Determine the [x, y] coordinate at the center of the cell enclosing the given text.  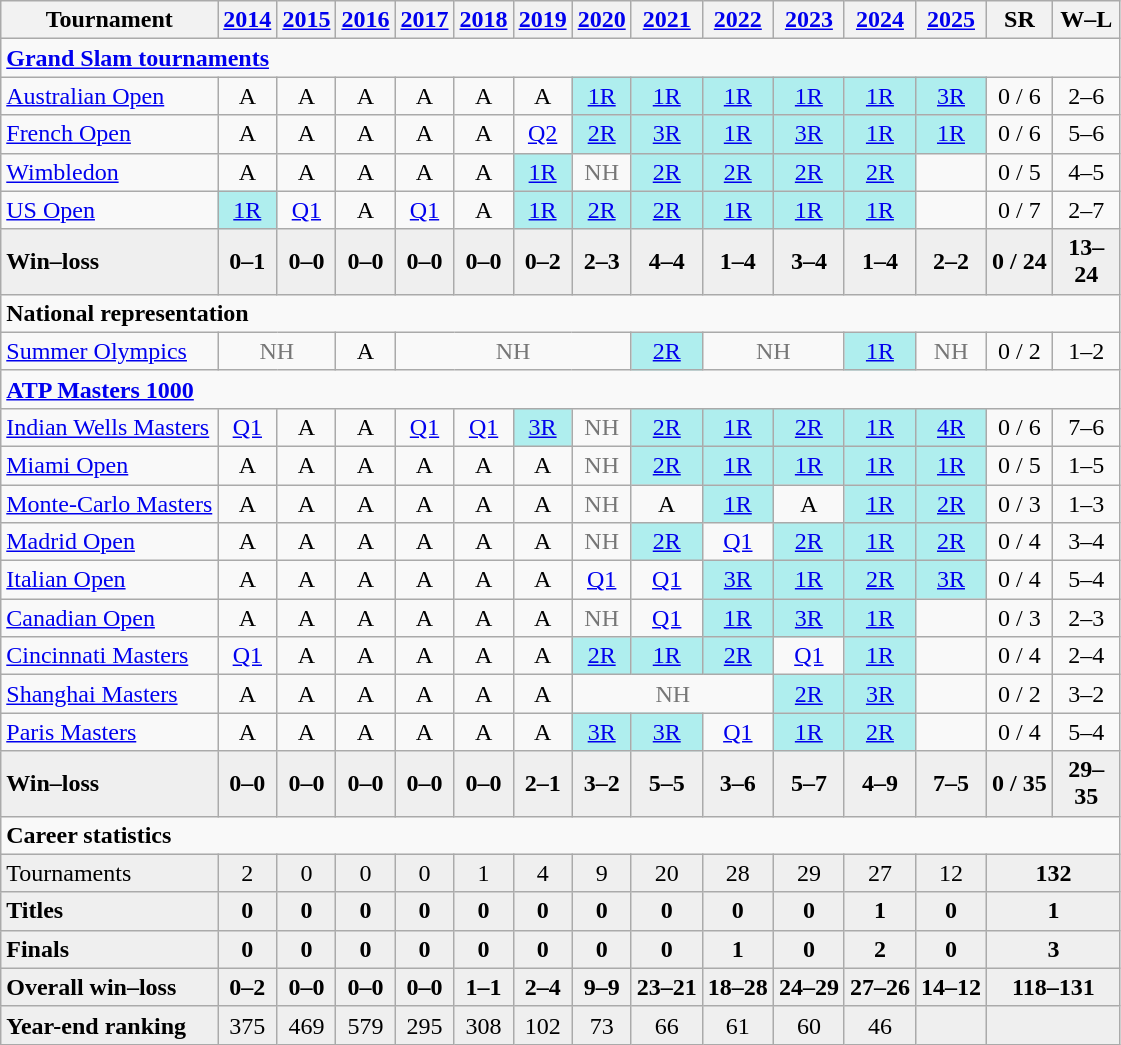
Shanghai Masters [110, 694]
2022 [738, 20]
118–131 [1054, 987]
7–5 [950, 784]
Year-end ranking [110, 1025]
W–L [1086, 20]
Titles [110, 911]
14–12 [950, 987]
12 [950, 873]
Madrid Open [110, 542]
1–3 [1086, 503]
Miami Open [110, 465]
Tournaments [110, 873]
2017 [424, 20]
Italian Open [110, 580]
0 / 24 [1020, 262]
20 [666, 873]
61 [738, 1025]
4–4 [666, 262]
13–24 [1086, 262]
2–2 [950, 262]
Overall win–loss [110, 987]
Cincinnati Masters [110, 656]
3 [1054, 949]
Career statistics [561, 835]
Summer Olympics [110, 351]
2021 [666, 20]
National representation [561, 313]
132 [1054, 873]
1–2 [1086, 351]
295 [424, 1025]
4–9 [880, 784]
3–6 [738, 784]
5–7 [808, 784]
2–1 [542, 784]
Tournament [110, 20]
0 / 7 [1020, 210]
4 [542, 873]
2015 [306, 20]
2024 [880, 20]
1–1 [484, 987]
2018 [484, 20]
73 [602, 1025]
4R [950, 427]
27 [880, 873]
23–21 [666, 987]
27–26 [880, 987]
18–28 [738, 987]
4–5 [1086, 172]
9–9 [602, 987]
66 [666, 1025]
Monte-Carlo Masters [110, 503]
102 [542, 1025]
5–6 [1086, 134]
308 [484, 1025]
29–35 [1086, 784]
2025 [950, 20]
60 [808, 1025]
Canadian Open [110, 618]
5–5 [666, 784]
2014 [248, 20]
2020 [602, 20]
579 [366, 1025]
1–5 [1086, 465]
Grand Slam tournaments [561, 58]
0 / 35 [1020, 784]
US Open [110, 210]
Q2 [542, 134]
2019 [542, 20]
0–1 [248, 262]
2–6 [1086, 96]
Paris Masters [110, 732]
9 [602, 873]
Wimbledon [110, 172]
24–29 [808, 987]
Australian Open [110, 96]
375 [248, 1025]
28 [738, 873]
469 [306, 1025]
Indian Wells Masters [110, 427]
46 [880, 1025]
2–7 [1086, 210]
Finals [110, 949]
2023 [808, 20]
29 [808, 873]
SR [1020, 20]
French Open [110, 134]
ATP Masters 1000 [561, 389]
2016 [366, 20]
7–6 [1086, 427]
